From the cell containing the given text, extract its center point as [X, Y] coordinate. 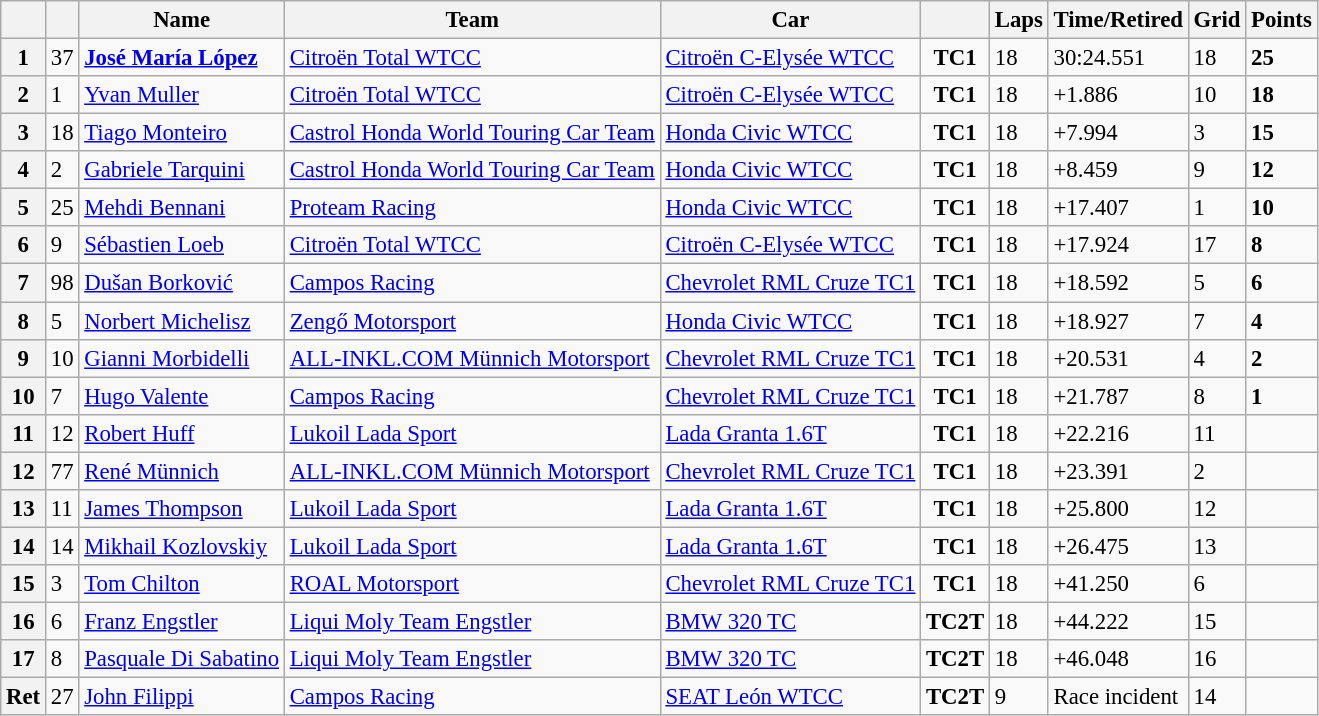
+26.475 [1118, 546]
Tiago Monteiro [182, 133]
+22.216 [1118, 433]
ROAL Motorsport [472, 584]
30:24.551 [1118, 58]
+20.531 [1118, 358]
Zengő Motorsport [472, 321]
+21.787 [1118, 396]
Robert Huff [182, 433]
Yvan Muller [182, 95]
+46.048 [1118, 659]
+18.927 [1118, 321]
+1.886 [1118, 95]
37 [62, 58]
+17.407 [1118, 208]
+18.592 [1118, 283]
Grid [1216, 20]
Hugo Valente [182, 396]
77 [62, 471]
José María López [182, 58]
Mikhail Kozlovskiy [182, 546]
Race incident [1118, 697]
+41.250 [1118, 584]
+17.924 [1118, 245]
James Thompson [182, 509]
Gianni Morbidelli [182, 358]
John Filippi [182, 697]
+7.994 [1118, 133]
27 [62, 697]
Points [1282, 20]
Name [182, 20]
Proteam Racing [472, 208]
+44.222 [1118, 621]
Time/Retired [1118, 20]
+23.391 [1118, 471]
Mehdi Bennani [182, 208]
98 [62, 283]
Dušan Borković [182, 283]
+8.459 [1118, 170]
SEAT León WTCC [790, 697]
Norbert Michelisz [182, 321]
Car [790, 20]
Pasquale Di Sabatino [182, 659]
René Münnich [182, 471]
Team [472, 20]
+25.800 [1118, 509]
Laps [1018, 20]
Franz Engstler [182, 621]
Tom Chilton [182, 584]
Ret [24, 697]
Gabriele Tarquini [182, 170]
Sébastien Loeb [182, 245]
